Pinpoint the cell where the given text exists, returning its (X, Y) midpoint coordinate. 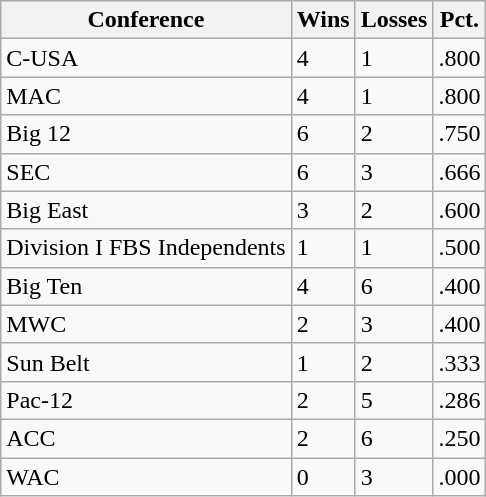
Conference (146, 20)
Wins (323, 20)
.286 (460, 400)
.250 (460, 438)
0 (323, 477)
Big East (146, 210)
Pct. (460, 20)
5 (394, 400)
.333 (460, 362)
Division I FBS Independents (146, 248)
.666 (460, 172)
Big 12 (146, 134)
MAC (146, 96)
.600 (460, 210)
Pac-12 (146, 400)
WAC (146, 477)
ACC (146, 438)
.500 (460, 248)
Big Ten (146, 286)
SEC (146, 172)
.000 (460, 477)
C-USA (146, 58)
.750 (460, 134)
Sun Belt (146, 362)
MWC (146, 324)
Losses (394, 20)
